Output the [X, Y] coordinate of the center of the cell containing the given text.  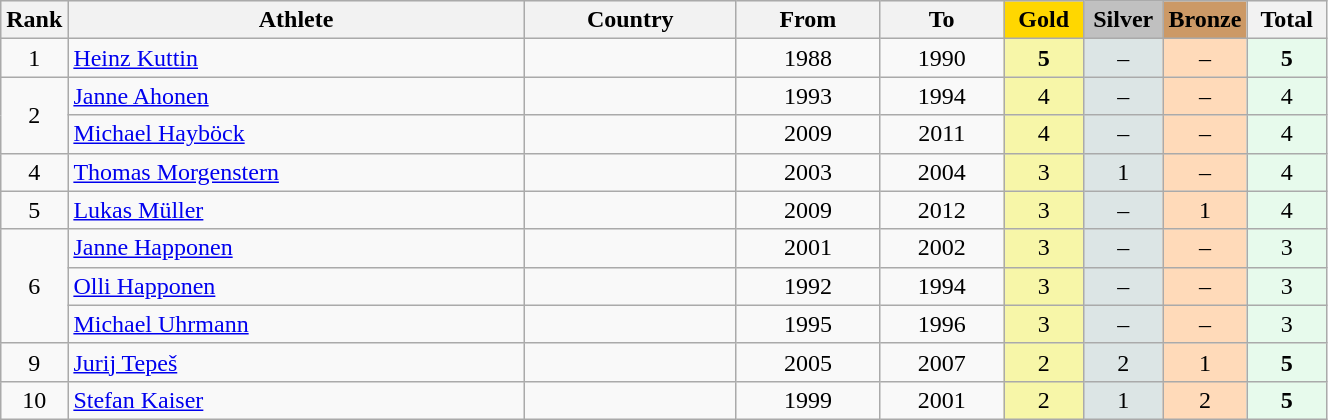
2003 [808, 172]
1999 [808, 400]
Janne Ahonen [296, 96]
Country [630, 20]
Janne Happonen [296, 248]
Silver [1123, 20]
9 [34, 362]
2007 [941, 362]
Stefan Kaiser [296, 400]
1988 [808, 58]
1990 [941, 58]
Michael Hayböck [296, 134]
2004 [941, 172]
Bronze [1205, 20]
1995 [808, 324]
Jurij Tepeš [296, 362]
2002 [941, 248]
2011 [941, 134]
1992 [808, 286]
2005 [808, 362]
Rank [34, 20]
From [808, 20]
2012 [941, 210]
10 [34, 400]
To [941, 20]
1996 [941, 324]
Heinz Kuttin [296, 58]
Michael Uhrmann [296, 324]
Olli Happonen [296, 286]
6 [34, 286]
Gold [1044, 20]
Athlete [296, 20]
1993 [808, 96]
Total [1287, 20]
Lukas Müller [296, 210]
Thomas Morgenstern [296, 172]
